From the cell containing the given text, extract its center point as [X, Y] coordinate. 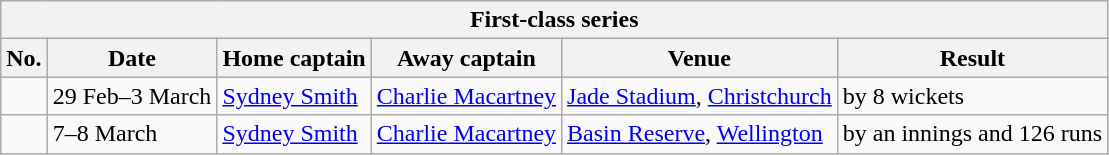
Away captain [466, 58]
29 Feb–3 March [132, 96]
by 8 wickets [972, 96]
Venue [700, 58]
Date [132, 58]
Basin Reserve, Wellington [700, 134]
by an innings and 126 runs [972, 134]
Jade Stadium, Christchurch [700, 96]
First-class series [554, 20]
7–8 March [132, 134]
Result [972, 58]
Home captain [294, 58]
No. [24, 58]
